For the text-containing cell, return its midpoint in [x, y] coordinate format. 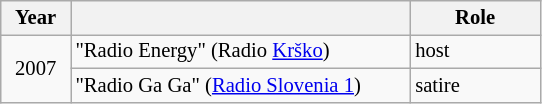
"Radio Energy" (Radio Krško) [240, 51]
2007 [36, 68]
Role [475, 17]
Year [36, 17]
"Radio Ga Ga" (Radio Slovenia 1) [240, 85]
host [475, 51]
satire [475, 85]
